Return the (x, y) coordinate for the center point of the cell that contains the specified text.  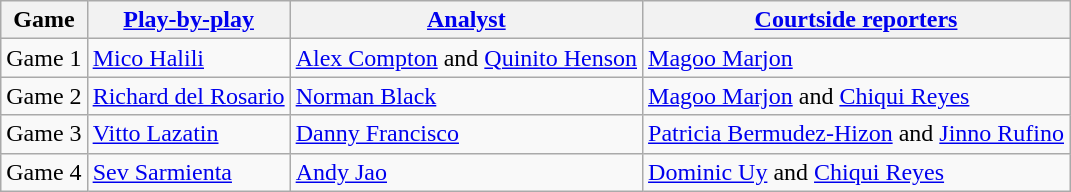
Sev Sarmienta (188, 172)
Magoo Marjon (856, 58)
Game (44, 20)
Danny Francisco (466, 134)
Dominic Uy and Chiqui Reyes (856, 172)
Patricia Bermudez-Hizon and Jinno Rufino (856, 134)
Andy Jao (466, 172)
Game 3 (44, 134)
Norman Black (466, 96)
Magoo Marjon and Chiqui Reyes (856, 96)
Courtside reporters (856, 20)
Game 2 (44, 96)
Analyst (466, 20)
Game 4 (44, 172)
Play-by-play (188, 20)
Richard del Rosario (188, 96)
Vitto Lazatin (188, 134)
Game 1 (44, 58)
Mico Halili (188, 58)
Alex Compton and Quinito Henson (466, 58)
